Scan for the cell matching the given text and deliver its (x, y) coordinate at center. 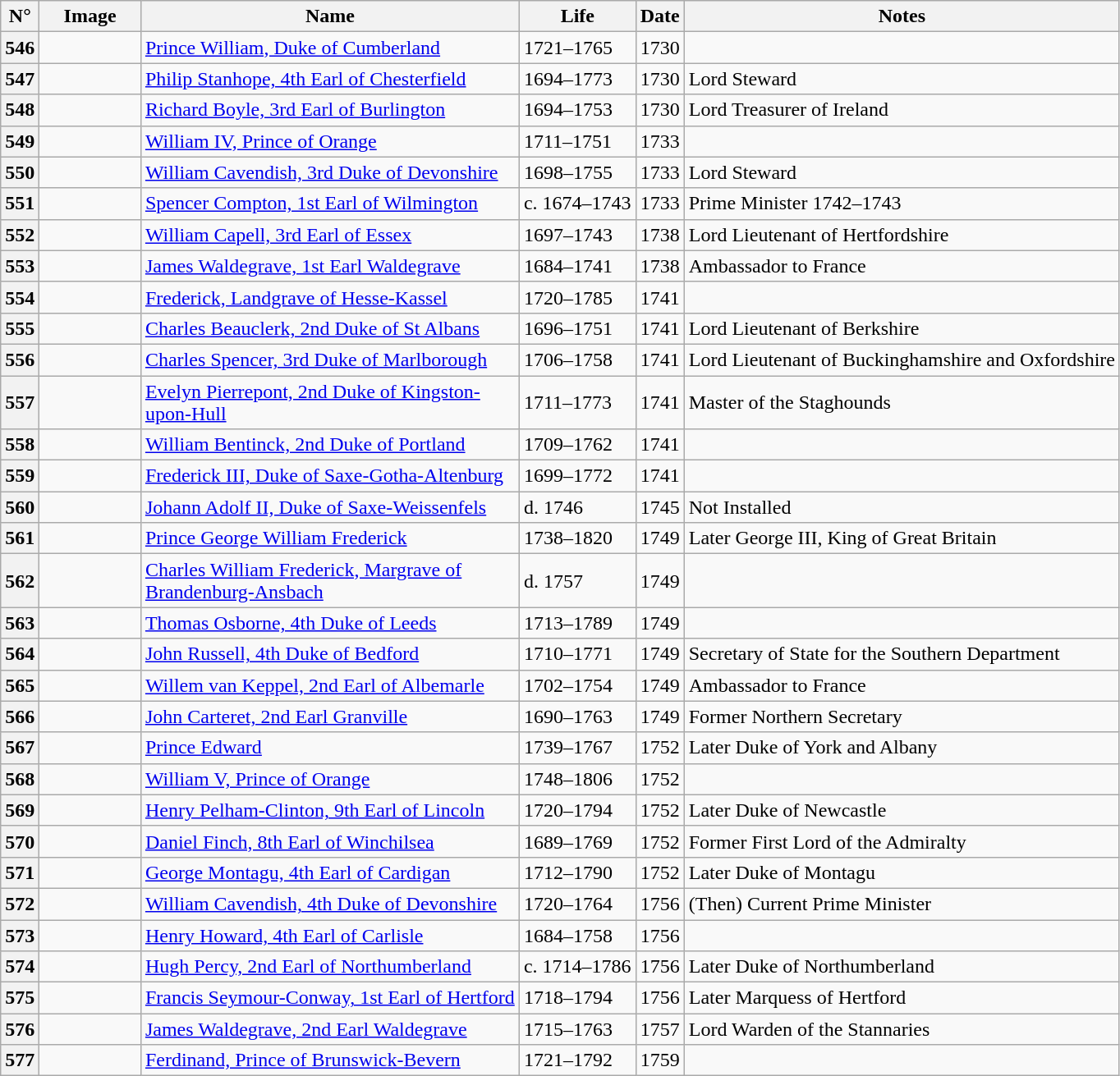
549 (20, 141)
Lord Warden of the Stannaries (902, 1029)
1757 (660, 1029)
Later Duke of Montagu (902, 872)
569 (20, 810)
Frederick III, Duke of Saxe-Gotha-Altenburg (330, 476)
Life (577, 16)
1715–1763 (577, 1029)
Johann Adolf II, Duke of Saxe-Weissenfels (330, 507)
1711–1751 (577, 141)
1684–1758 (577, 935)
Lord Lieutenant of Berkshire (902, 328)
568 (20, 779)
560 (20, 507)
1709–1762 (577, 445)
575 (20, 998)
Charles Beauclerk, 2nd Duke of St Albans (330, 328)
Lord Lieutenant of Hertfordshire (902, 235)
c. 1714–1786 (577, 967)
Henry Pelham-Clinton, 9th Earl of Lincoln (330, 810)
1698–1755 (577, 172)
William Bentinck, 2nd Duke of Portland (330, 445)
Lord Treasurer of Ireland (902, 110)
574 (20, 967)
564 (20, 654)
Frederick, Landgrave of Hesse-Kassel (330, 297)
Spencer Compton, 1st Earl of Wilmington (330, 204)
Evelyn Pierrepont, 2nd Duke of Kingston-upon-Hull (330, 402)
559 (20, 476)
Image (90, 16)
550 (20, 172)
1697–1743 (577, 235)
Lord Lieutenant of Buckinghamshire and Oxfordshire (902, 359)
576 (20, 1029)
Later Duke of Newcastle (902, 810)
Willem van Keppel, 2nd Earl of Albemarle (330, 685)
John Carteret, 2nd Earl Granville (330, 717)
1748–1806 (577, 779)
562 (20, 581)
1699–1772 (577, 476)
Charles William Frederick, Margrave of Brandenburg-Ansbach (330, 581)
1759 (660, 1060)
Master of the Staghounds (902, 402)
558 (20, 445)
Ferdinand, Prince of Brunswick-Bevern (330, 1060)
Later Duke of Northumberland (902, 967)
1738–1820 (577, 538)
554 (20, 297)
1721–1792 (577, 1060)
566 (20, 717)
572 (20, 904)
1684–1741 (577, 266)
Former First Lord of the Admiralty (902, 841)
573 (20, 935)
553 (20, 266)
565 (20, 685)
1739–1767 (577, 748)
1718–1794 (577, 998)
Secretary of State for the Southern Department (902, 654)
563 (20, 623)
548 (20, 110)
Prince William, Duke of Cumberland (330, 48)
Notes (902, 16)
557 (20, 402)
Former Northern Secretary (902, 717)
567 (20, 748)
Prime Minister 1742–1743 (902, 204)
William IV, Prince of Orange (330, 141)
d. 1757 (577, 581)
Richard Boyle, 3rd Earl of Burlington (330, 110)
Thomas Osborne, 4th Duke of Leeds (330, 623)
1694–1753 (577, 110)
546 (20, 48)
556 (20, 359)
577 (20, 1060)
Not Installed (902, 507)
1702–1754 (577, 685)
Name (330, 16)
551 (20, 204)
Later Duke of York and Albany (902, 748)
547 (20, 79)
1706–1758 (577, 359)
Hugh Percy, 2nd Earl of Northumberland (330, 967)
Prince Edward (330, 748)
Later Marquess of Hertford (902, 998)
Date (660, 16)
William V, Prince of Orange (330, 779)
John Russell, 4th Duke of Bedford (330, 654)
c. 1674–1743 (577, 204)
552 (20, 235)
1745 (660, 507)
Charles Spencer, 3rd Duke of Marlborough (330, 359)
1696–1751 (577, 328)
Francis Seymour-Conway, 1st Earl of Hertford (330, 998)
William Cavendish, 3rd Duke of Devonshire (330, 172)
1690–1763 (577, 717)
James Waldegrave, 1st Earl Waldegrave (330, 266)
570 (20, 841)
1694–1773 (577, 79)
Prince George William Frederick (330, 538)
1721–1765 (577, 48)
James Waldegrave, 2nd Earl Waldegrave (330, 1029)
571 (20, 872)
Daniel Finch, 8th Earl of Winchilsea (330, 841)
N° (20, 16)
1711–1773 (577, 402)
Philip Stanhope, 4th Earl of Chesterfield (330, 79)
1710–1771 (577, 654)
William Capell, 3rd Earl of Essex (330, 235)
1712–1790 (577, 872)
d. 1746 (577, 507)
1713–1789 (577, 623)
1689–1769 (577, 841)
Later George III, King of Great Britain (902, 538)
555 (20, 328)
George Montagu, 4th Earl of Cardigan (330, 872)
William Cavendish, 4th Duke of Devonshire (330, 904)
1720–1764 (577, 904)
1720–1785 (577, 297)
Henry Howard, 4th Earl of Carlisle (330, 935)
561 (20, 538)
(Then) Current Prime Minister (902, 904)
1720–1794 (577, 810)
